Return the [x, y] coordinate for the center point of the cell that contains the specified text.  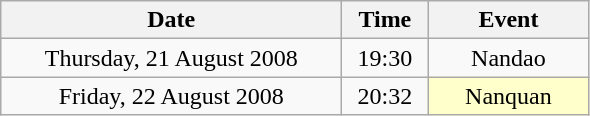
Date [172, 20]
19:30 [385, 58]
Nandao [508, 58]
Nanquan [508, 96]
Friday, 22 August 2008 [172, 96]
Time [385, 20]
20:32 [385, 96]
Thursday, 21 August 2008 [172, 58]
Event [508, 20]
